Output the [x, y] coordinate of the center of the cell containing the given text.  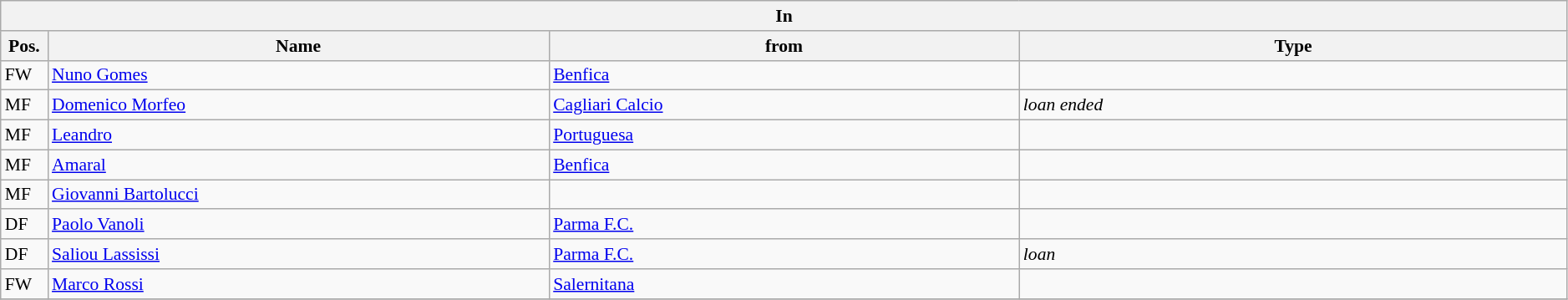
loan [1293, 254]
In [784, 16]
Paolo Vanoli [298, 225]
Leandro [298, 135]
Salernitana [784, 284]
from [784, 46]
Marco Rossi [298, 284]
Giovanni Bartolucci [298, 195]
Domenico Morfeo [298, 105]
Saliou Lassissi [298, 254]
Pos. [24, 46]
Portuguesa [784, 135]
Nuno Gomes [298, 75]
Cagliari Calcio [784, 105]
Name [298, 46]
Amaral [298, 165]
loan ended [1293, 105]
Type [1293, 46]
